Search for the cell housing the specified text and yield its (x, y) center coordinate. 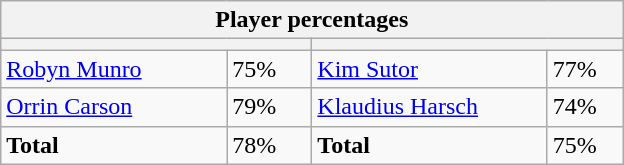
74% (585, 107)
Orrin Carson (114, 107)
78% (270, 145)
79% (270, 107)
Player percentages (312, 20)
Robyn Munro (114, 69)
Klaudius Harsch (430, 107)
77% (585, 69)
Kim Sutor (430, 69)
